Extract the (X, Y) coordinate from the center of the cell holding the provided text.  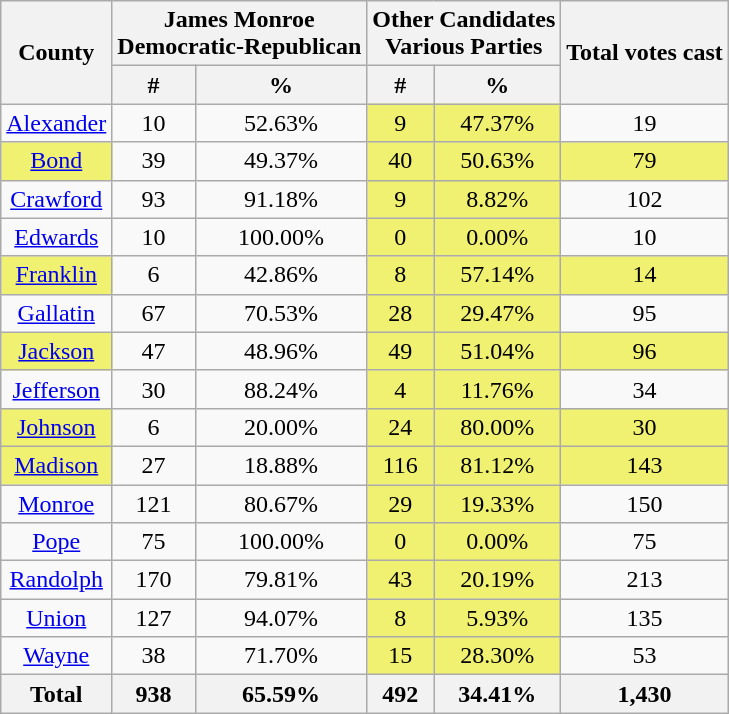
34.41% (498, 694)
48.96% (281, 351)
Gallatin (56, 313)
94.07% (281, 618)
19 (645, 123)
49.37% (281, 161)
11.76% (498, 389)
53 (645, 656)
40 (400, 161)
143 (645, 465)
County (56, 52)
8.82% (498, 199)
135 (645, 618)
Total votes cast (645, 52)
27 (154, 465)
Wayne (56, 656)
19.33% (498, 503)
88.24% (281, 389)
Jefferson (56, 389)
81.12% (498, 465)
93 (154, 199)
43 (400, 580)
91.18% (281, 199)
5.93% (498, 618)
65.59% (281, 694)
Franklin (56, 275)
Madison (56, 465)
47.37% (498, 123)
51.04% (498, 351)
14 (645, 275)
38 (154, 656)
Randolph (56, 580)
Edwards (56, 237)
Alexander (56, 123)
20.00% (281, 427)
67 (154, 313)
28.30% (498, 656)
18.88% (281, 465)
938 (154, 694)
127 (154, 618)
1,430 (645, 694)
Union (56, 618)
213 (645, 580)
Jackson (56, 351)
4 (400, 389)
150 (645, 503)
34 (645, 389)
Pope (56, 542)
Other CandidatesVarious Parties (464, 34)
James MonroeDemocratic-Republican (240, 34)
70.53% (281, 313)
42.86% (281, 275)
15 (400, 656)
39 (154, 161)
170 (154, 580)
49 (400, 351)
80.67% (281, 503)
28 (400, 313)
71.70% (281, 656)
24 (400, 427)
29.47% (498, 313)
96 (645, 351)
50.63% (498, 161)
29 (400, 503)
79.81% (281, 580)
Johnson (56, 427)
57.14% (498, 275)
80.00% (498, 427)
Crawford (56, 199)
20.19% (498, 580)
121 (154, 503)
116 (400, 465)
95 (645, 313)
47 (154, 351)
492 (400, 694)
Bond (56, 161)
Total (56, 694)
52.63% (281, 123)
102 (645, 199)
Monroe (56, 503)
79 (645, 161)
